From the cell containing the given text, extract its center point as (X, Y) coordinate. 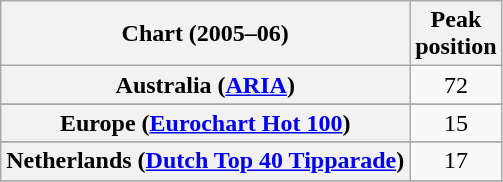
15 (456, 123)
17 (456, 161)
Australia (ARIA) (206, 85)
72 (456, 85)
Netherlands (Dutch Top 40 Tipparade) (206, 161)
Europe (Eurochart Hot 100) (206, 123)
Peakposition (456, 34)
Chart (2005–06) (206, 34)
